For the text-containing cell, return its midpoint in [x, y] coordinate format. 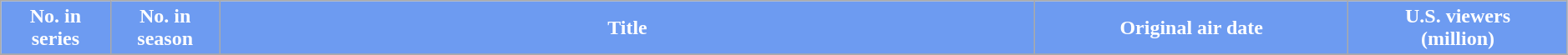
Title [627, 28]
Original air date [1191, 28]
U.S. viewers(million) [1459, 28]
No. inseries [55, 28]
No. inseason [165, 28]
